Output the (x, y) coordinate of the center of the cell containing the given text.  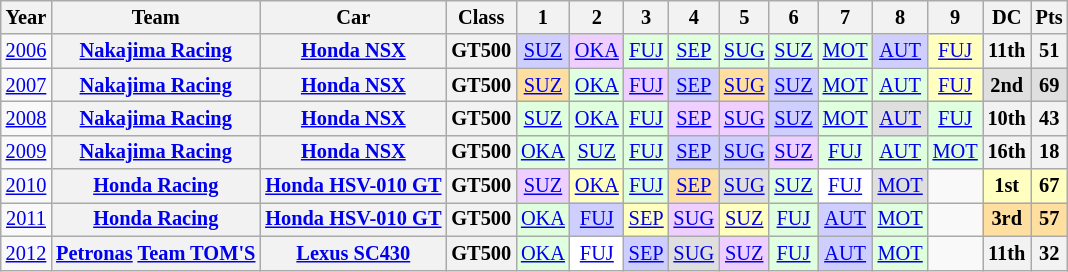
Pts (1050, 17)
51 (1050, 51)
2010 (26, 186)
DC (1007, 17)
1 (543, 17)
6 (793, 17)
Team (156, 17)
2nd (1007, 85)
8 (900, 17)
Lexus SC430 (353, 253)
Car (353, 17)
Class (481, 17)
7 (846, 17)
69 (1050, 85)
43 (1050, 118)
2006 (26, 51)
18 (1050, 152)
32 (1050, 253)
57 (1050, 219)
16th (1007, 152)
2012 (26, 253)
2009 (26, 152)
1st (1007, 186)
67 (1050, 186)
2 (597, 17)
5 (744, 17)
2011 (26, 219)
2008 (26, 118)
3 (646, 17)
3rd (1007, 219)
4 (694, 17)
10th (1007, 118)
Petronas Team TOM'S (156, 253)
9 (956, 17)
Year (26, 17)
2007 (26, 85)
